From the cell containing the given text, extract its center point as [x, y] coordinate. 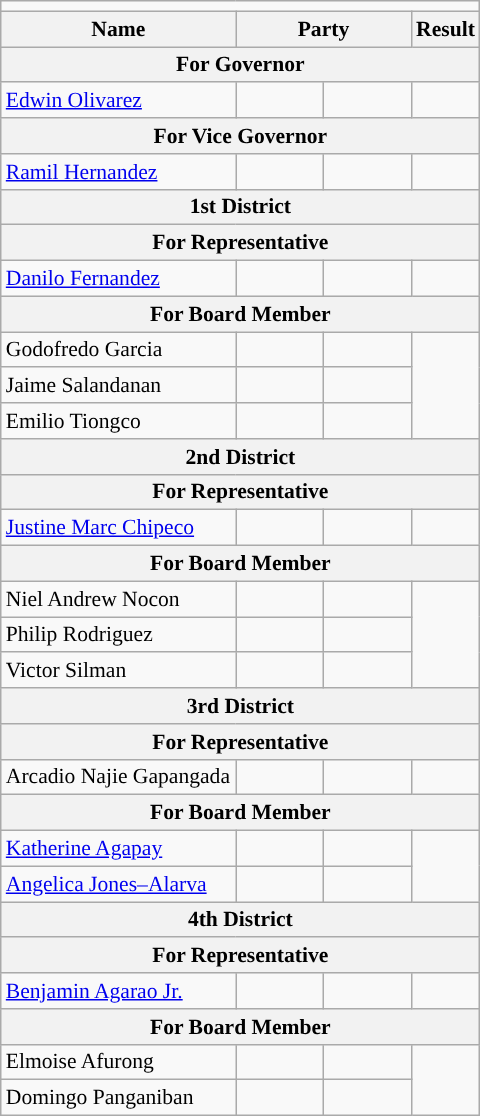
Angelica Jones–Alarva [118, 884]
2nd District [240, 457]
Justine Marc Chipeco [118, 528]
Victor Silman [118, 671]
Party [324, 29]
Name [118, 29]
For Vice Governor [240, 136]
Emilio Tiongco [118, 421]
Domingo Panganiban [118, 1098]
Godofredo Garcia [118, 350]
Edwin Olivarez [118, 101]
Jaime Salandanan [118, 386]
Niel Andrew Nocon [118, 599]
1st District [240, 207]
Elmoise Afurong [118, 1062]
Result [446, 29]
Arcadio Najie Gapangada [118, 777]
3rd District [240, 706]
Katherine Agapay [118, 849]
Benjamin Agarao Jr. [118, 991]
4th District [240, 920]
For Governor [240, 65]
Ramil Hernandez [118, 172]
Danilo Fernandez [118, 279]
Philip Rodriguez [118, 635]
